Locate the cell with the specified text and output its (x, y) center coordinate. 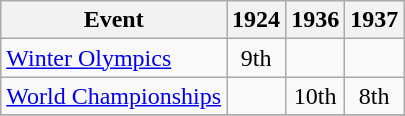
10th (316, 96)
Winter Olympics (114, 58)
World Championships (114, 96)
8th (374, 96)
1936 (316, 20)
9th (256, 58)
1924 (256, 20)
Event (114, 20)
1937 (374, 20)
